Pinpoint the cell where the given text exists, returning its [X, Y] midpoint coordinate. 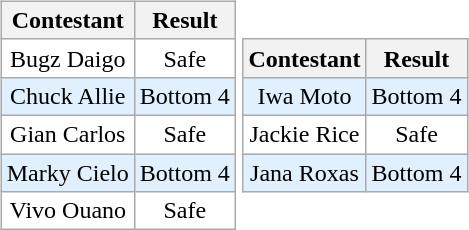
Marky Cielo [68, 173]
Iwa Moto [304, 96]
Bugz Daigo [68, 58]
Jackie Rice [304, 134]
Chuck Allie [68, 96]
Jana Roxas [304, 173]
Vivo Ouano [68, 211]
Gian Carlos [68, 134]
